Extract the (x, y) coordinate from the center of the cell holding the provided text.  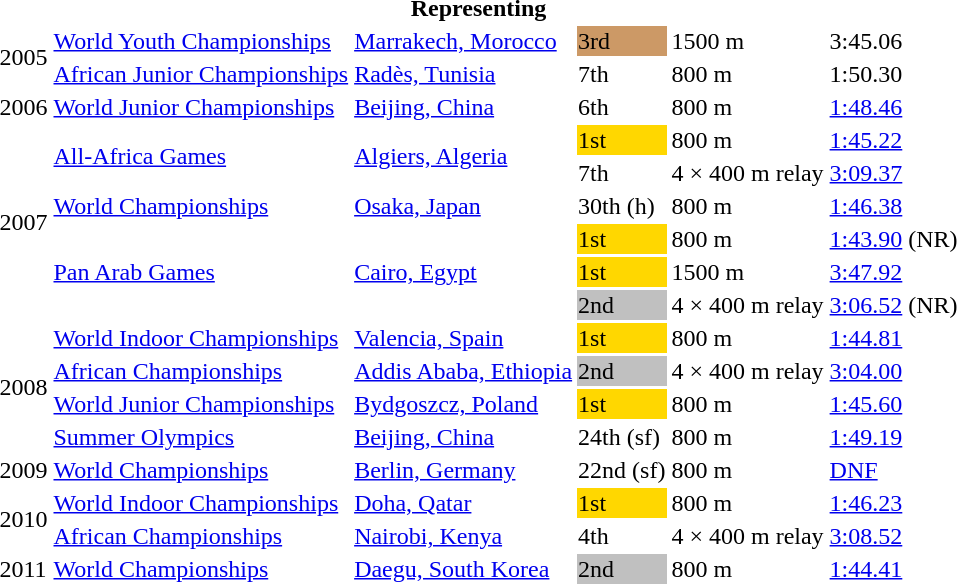
Radès, Tunisia (464, 74)
Osaka, Japan (464, 206)
All-Africa Games (201, 156)
Marrakech, Morocco (464, 41)
4th (622, 536)
Nairobi, Kenya (464, 536)
Daegu, South Korea (464, 569)
3rd (622, 41)
Bydgoszcz, Poland (464, 404)
Summer Olympics (201, 437)
World Youth Championships (201, 41)
6th (622, 107)
24th (sf) (622, 437)
22nd (sf) (622, 470)
Doha, Qatar (464, 503)
30th (h) (622, 206)
Cairo, Egypt (464, 272)
Addis Ababa, Ethiopia (464, 371)
Algiers, Algeria (464, 156)
Pan Arab Games (201, 272)
Valencia, Spain (464, 338)
African Junior Championships (201, 74)
Berlin, Germany (464, 470)
